Extract the [x, y] coordinate from the center of the cell holding the provided text.  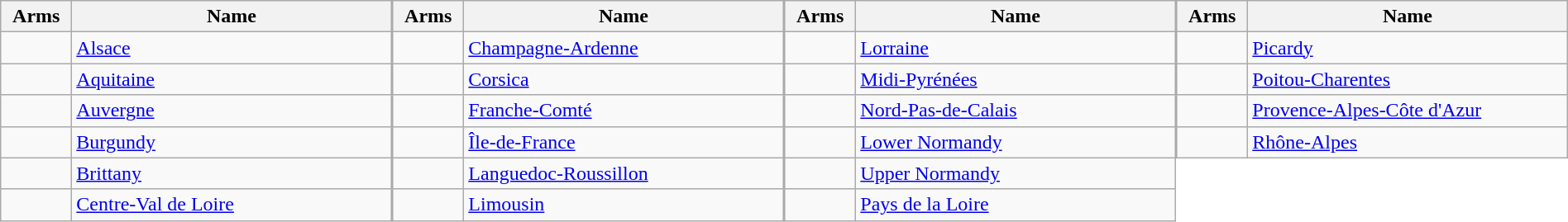
Franche-Comté [624, 111]
Lorraine [1016, 48]
Upper Normandy [1016, 173]
Picardy [1408, 48]
Centre-Val de Loire [232, 205]
Corsica [624, 79]
Champagne-Ardenne [624, 48]
Nord-Pas-de-Calais [1016, 111]
Île-de-France [624, 142]
Languedoc-Roussillon [624, 173]
Poitou-Charentes [1408, 79]
Alsace [232, 48]
Provence-Alpes-Côte d'Azur [1408, 111]
Aquitaine [232, 79]
Pays de la Loire [1016, 205]
Midi-Pyrénées [1016, 79]
Limousin [624, 205]
Auvergne [232, 111]
Rhône-Alpes [1408, 142]
Burgundy [232, 142]
Lower Normandy [1016, 142]
Brittany [232, 173]
